Find where the given text appears and provide that cell's center as (x, y) coordinate. 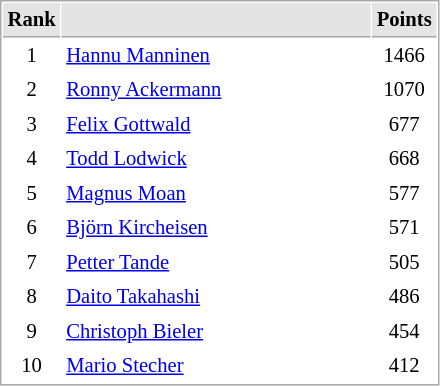
5 (32, 194)
Christoph Bieler (216, 332)
Mario Stecher (216, 366)
3 (32, 124)
Todd Lodwick (216, 158)
505 (404, 262)
677 (404, 124)
Björn Kircheisen (216, 228)
454 (404, 332)
Points (404, 20)
Ronny Ackermann (216, 90)
571 (404, 228)
1 (32, 56)
Petter Tande (216, 262)
9 (32, 332)
2 (32, 90)
486 (404, 296)
7 (32, 262)
Daito Takahashi (216, 296)
1070 (404, 90)
10 (32, 366)
412 (404, 366)
Magnus Moan (216, 194)
8 (32, 296)
6 (32, 228)
577 (404, 194)
4 (32, 158)
Hannu Manninen (216, 56)
668 (404, 158)
1466 (404, 56)
Rank (32, 20)
Felix Gottwald (216, 124)
